Provide the [x, y] coordinate of the cell's center where the given text is located.  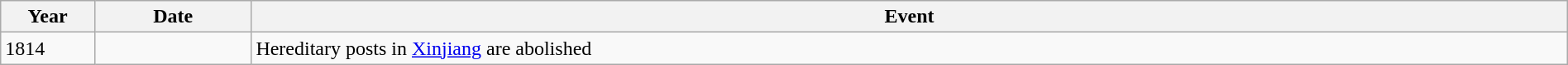
Hereditary posts in Xinjiang are abolished [910, 48]
Year [48, 17]
1814 [48, 48]
Event [910, 17]
Date [172, 17]
